Return the [x, y] coordinate for the center point of the cell that contains the specified text.  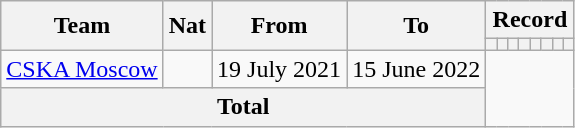
From [280, 26]
CSKA Moscow [82, 69]
Nat [187, 26]
Record [530, 20]
15 June 2022 [416, 69]
Total [244, 107]
19 July 2021 [280, 69]
To [416, 26]
Team [82, 26]
